For the text-containing cell, return its midpoint in (x, y) coordinate format. 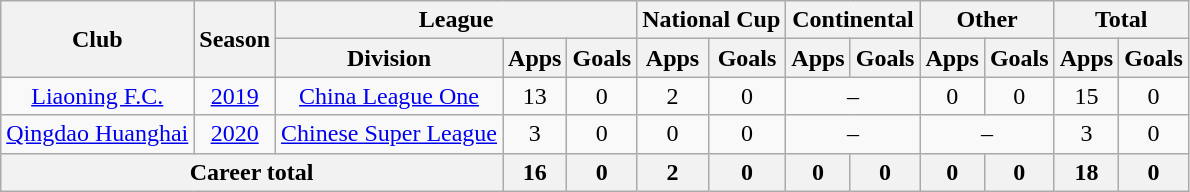
13 (535, 96)
15 (1086, 96)
League (456, 20)
16 (535, 172)
National Cup (712, 20)
Liaoning F.C. (98, 96)
Career total (252, 172)
China League One (390, 96)
Other (987, 20)
Chinese Super League (390, 134)
Continental (853, 20)
Qingdao Huanghai (98, 134)
Season (235, 39)
Total (1121, 20)
18 (1086, 172)
Division (390, 58)
2019 (235, 96)
2020 (235, 134)
Club (98, 39)
